Capture the cell that displays the provided text and extract its (X, Y) central coordinate. 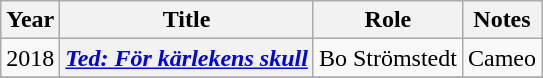
Bo Strömstedt (388, 58)
Title (187, 20)
Notes (502, 20)
Role (388, 20)
2018 (30, 58)
Year (30, 20)
Ted: För kärlekens skull (187, 58)
Cameo (502, 58)
